Identify which cell holds the provided text, then report its (x, y) central coordinate. 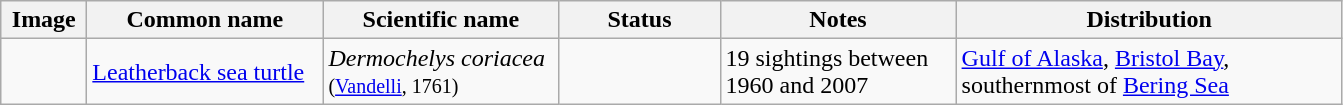
Status (640, 20)
Gulf of Alaska, Bristol Bay, southernmost of Bering Sea (1149, 72)
Image (44, 20)
19 sightings between 1960 and 2007 (838, 72)
Notes (838, 20)
Leatherback sea turtle (205, 72)
Scientific name (441, 20)
Common name (205, 20)
Distribution (1149, 20)
Dermochelys coriacea(Vandelli, 1761) (441, 72)
